Search for the cell housing the specified text and yield its [x, y] center coordinate. 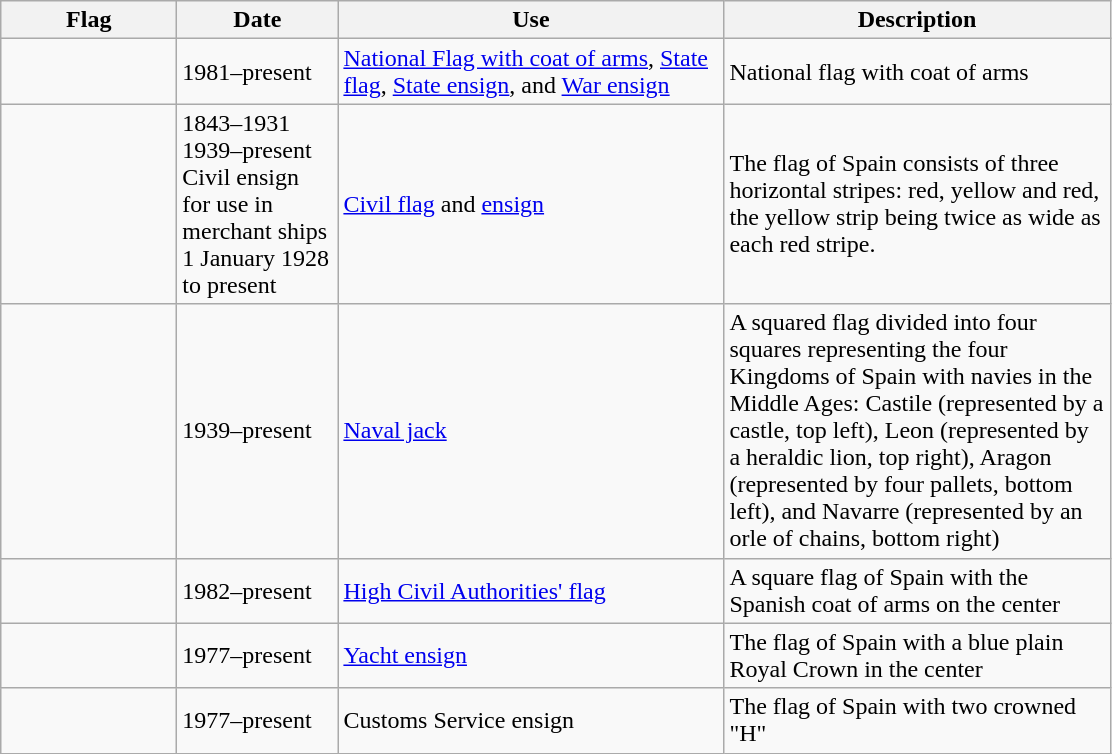
Naval jack [531, 431]
Date [258, 20]
1843–19311939–presentCivil ensign for use in merchant ships1 January 1928 to present [258, 204]
National Flag with coat of arms, State flag, State ensign, and War ensign [531, 72]
Description [917, 20]
Use [531, 20]
Yacht ensign [531, 656]
A square flag of Spain with the Spanish coat of arms on the center [917, 590]
High Civil Authorities' flag [531, 590]
The flag of Spain consists of three horizontal stripes: red, yellow and red, the yellow strip being twice as wide as each red stripe. [917, 204]
Civil flag and ensign [531, 204]
1981–present [258, 72]
National flag with coat of arms [917, 72]
The flag of Spain with a blue plain Royal Crown in the center [917, 656]
Customs Service ensign [531, 720]
Flag [89, 20]
1982–present [258, 590]
1939–present [258, 431]
The flag of Spain with two crowned "H" [917, 720]
